Scan for the cell matching the given text and deliver its (X, Y) coordinate at center. 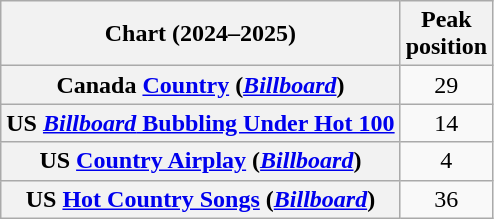
Peakposition (446, 34)
4 (446, 161)
Canada Country (Billboard) (200, 85)
14 (446, 123)
36 (446, 199)
Chart (2024–2025) (200, 34)
US Hot Country Songs (Billboard) (200, 199)
29 (446, 85)
US Billboard Bubbling Under Hot 100 (200, 123)
US Country Airplay (Billboard) (200, 161)
